Capture the cell that displays the provided text and extract its [x, y] central coordinate. 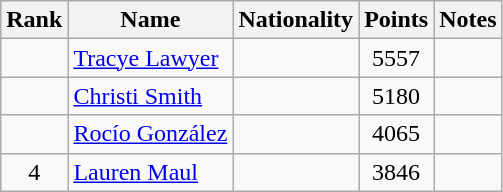
5180 [396, 96]
Nationality [296, 20]
Rank [34, 20]
Points [396, 20]
Name [150, 20]
4065 [396, 134]
Rocío González [150, 134]
Tracye Lawyer [150, 58]
Notes [468, 20]
5557 [396, 58]
3846 [396, 172]
Christi Smith [150, 96]
Lauren Maul [150, 172]
4 [34, 172]
